For the text-containing cell, return its midpoint in [x, y] coordinate format. 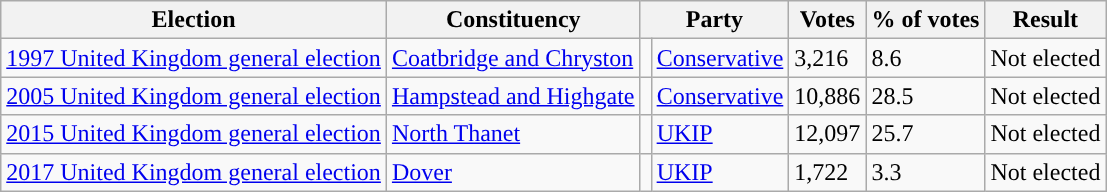
3,216 [828, 58]
2005 United Kingdom general election [194, 96]
Result [1046, 20]
12,097 [828, 134]
Hampstead and Highgate [513, 96]
2017 United Kingdom general election [194, 172]
1,722 [828, 172]
25.7 [926, 134]
Party [714, 20]
28.5 [926, 96]
Votes [828, 20]
Election [194, 20]
3.3 [926, 172]
Coatbridge and Chryston [513, 58]
% of votes [926, 20]
8.6 [926, 58]
Dover [513, 172]
10,886 [828, 96]
North Thanet [513, 134]
1997 United Kingdom general election [194, 58]
2015 United Kingdom general election [194, 134]
Constituency [513, 20]
